Provide the (x, y) coordinate of the cell's center where the given text is located.  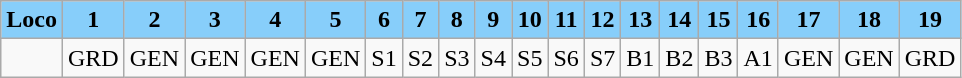
13 (640, 20)
10 (530, 20)
6 (384, 20)
S5 (530, 58)
Loco (32, 20)
16 (758, 20)
S2 (420, 58)
17 (808, 20)
3 (215, 20)
11 (566, 20)
18 (869, 20)
S1 (384, 58)
2 (154, 20)
8 (457, 20)
7 (420, 20)
B1 (640, 58)
19 (930, 20)
14 (680, 20)
15 (718, 20)
B3 (718, 58)
S4 (493, 58)
A1 (758, 58)
5 (335, 20)
S7 (602, 58)
S6 (566, 58)
1 (93, 20)
12 (602, 20)
9 (493, 20)
4 (275, 20)
S3 (457, 58)
B2 (680, 58)
